Identify which cell holds the provided text, then report its [X, Y] central coordinate. 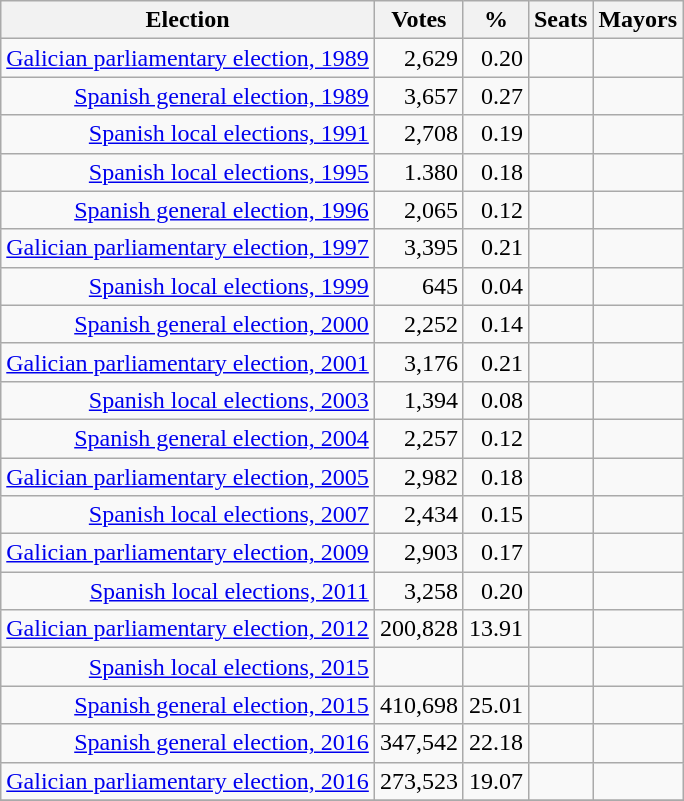
Mayors [638, 20]
0.27 [496, 96]
0.17 [496, 553]
% [496, 20]
25.01 [496, 705]
2,252 [418, 324]
2,708 [418, 134]
3,657 [418, 96]
Galician parliamentary election, 2005 [188, 477]
Spanish general election, 2016 [188, 743]
Galician parliamentary election, 2012 [188, 629]
Spanish general election, 1989 [188, 96]
Seats [560, 20]
Spanish general election, 2015 [188, 705]
Spanish general election, 2004 [188, 438]
2,065 [418, 210]
Galician parliamentary election, 1997 [188, 248]
2,257 [418, 438]
Spanish general election, 2000 [188, 324]
3,258 [418, 591]
Spanish local elections, 2003 [188, 400]
645 [418, 286]
Votes [418, 20]
2,434 [418, 515]
Galician parliamentary election, 2009 [188, 553]
Spanish local elections, 2011 [188, 591]
2,982 [418, 477]
200,828 [418, 629]
Galician parliamentary election, 2016 [188, 781]
3,395 [418, 248]
Election [188, 20]
Spanish local elections, 2007 [188, 515]
0.15 [496, 515]
Spanish local elections, 2015 [188, 667]
Spanish local elections, 1991 [188, 134]
Spanish local elections, 1995 [188, 172]
Spanish general election, 1996 [188, 210]
0.04 [496, 286]
13.91 [496, 629]
Galician parliamentary election, 2001 [188, 362]
19.07 [496, 781]
0.14 [496, 324]
22.18 [496, 743]
Spanish local elections, 1999 [188, 286]
2,903 [418, 553]
1.380 [418, 172]
3,176 [418, 362]
0.08 [496, 400]
2,629 [418, 58]
347,542 [418, 743]
1,394 [418, 400]
Galician parliamentary election, 1989 [188, 58]
410,698 [418, 705]
273,523 [418, 781]
0.19 [496, 134]
